For the text-containing cell, return its midpoint in [x, y] coordinate format. 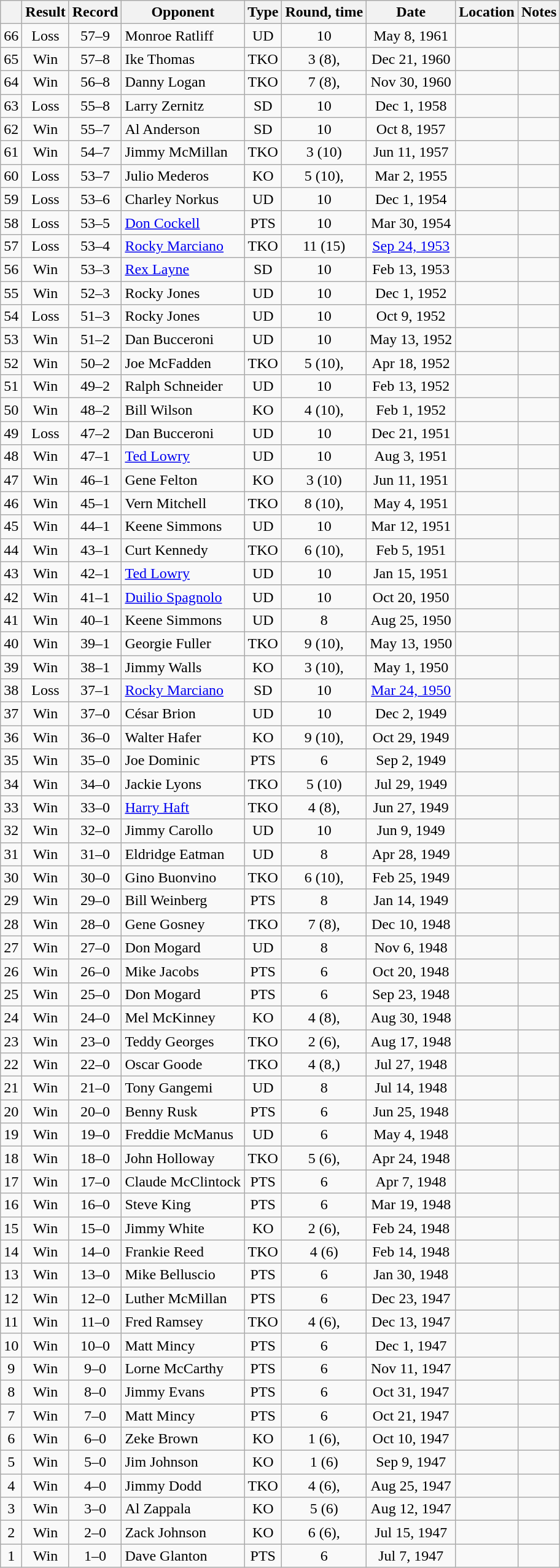
Jan 30, 1948 [411, 1275]
Jimmy Evans [183, 1392]
49–2 [95, 386]
May 8, 1961 [411, 36]
2–0 [95, 1532]
16 [11, 1205]
22–0 [95, 1065]
17–0 [95, 1182]
Result [45, 12]
9–0 [95, 1368]
Tony Gangemi [183, 1088]
28–0 [95, 924]
Teddy Georges [183, 1041]
Jul 29, 1949 [411, 784]
51–2 [95, 340]
8–0 [95, 1392]
Gino Buonvino [183, 877]
49 [11, 433]
20–0 [95, 1111]
7–0 [95, 1415]
10–0 [95, 1345]
Feb 13, 1952 [411, 386]
43 [11, 573]
19–0 [95, 1135]
Apr 18, 1952 [411, 363]
Monroe Ratliff [183, 36]
13 [11, 1275]
Feb 1, 1952 [411, 410]
53–4 [95, 246]
6 (6), [324, 1532]
12 [11, 1298]
Date [411, 12]
15–0 [95, 1228]
Dec 1, 1954 [411, 199]
1 (6), [324, 1439]
31–0 [95, 854]
May 4, 1951 [411, 503]
59 [11, 199]
Lorne McCarthy [183, 1368]
Type [263, 12]
16–0 [95, 1205]
46–1 [95, 480]
Luther McMillan [183, 1298]
Eldridge Eatman [183, 854]
27 [11, 947]
Ike Thomas [183, 59]
Freddie McManus [183, 1135]
40 [11, 643]
5 (6) [324, 1509]
Feb 5, 1951 [411, 550]
Frankie Reed [183, 1252]
35–0 [95, 761]
62 [11, 129]
38 [11, 691]
Jimmy Dodd [183, 1486]
Oct 31, 1947 [411, 1392]
Mar 30, 1954 [411, 222]
Georgie Fuller [183, 643]
Aug 3, 1951 [411, 457]
Gene Felton [183, 480]
May 13, 1950 [411, 643]
Sep 9, 1947 [411, 1462]
21 [11, 1088]
4 (6) [324, 1252]
48–2 [95, 410]
11 (15) [324, 246]
53–6 [95, 199]
Bill Wilson [183, 410]
18 [11, 1158]
Dave Glanton [183, 1556]
5 [11, 1462]
50 [11, 410]
Jim Johnson [183, 1462]
Oct 20, 1948 [411, 971]
43–1 [95, 550]
20 [11, 1111]
4 (10), [324, 410]
Feb 25, 1949 [411, 877]
37–1 [95, 691]
Oscar Goode [183, 1065]
51–3 [95, 316]
46 [11, 503]
Zeke Brown [183, 1439]
4–0 [95, 1486]
14 [11, 1252]
Jun 9, 1949 [411, 831]
Oct 29, 1949 [411, 737]
Dec 13, 1947 [411, 1322]
Dec 10, 1948 [411, 924]
Dec 1, 1947 [411, 1345]
42–1 [95, 573]
60 [11, 176]
Dec 1, 1958 [411, 106]
Oct 8, 1957 [411, 129]
33–0 [95, 807]
15 [11, 1228]
Al Anderson [183, 129]
18–0 [95, 1158]
32 [11, 831]
Joe McFadden [183, 363]
64 [11, 82]
Rex Layne [183, 269]
36 [11, 737]
38–1 [95, 667]
Ralph Schneider [183, 386]
36–0 [95, 737]
Feb 14, 1948 [411, 1252]
5–0 [95, 1462]
Oct 10, 1947 [411, 1439]
Jackie Lyons [183, 784]
45 [11, 527]
12–0 [95, 1298]
55 [11, 293]
Charley Norkus [183, 199]
53–3 [95, 269]
Sep 2, 1949 [411, 761]
Jul 27, 1948 [411, 1065]
Aug 12, 1947 [411, 1509]
Nov 11, 1947 [411, 1368]
53 [11, 340]
25–0 [95, 994]
Aug 17, 1948 [411, 1041]
44 [11, 550]
32–0 [95, 831]
Steve King [183, 1205]
Opponent [183, 12]
37–0 [95, 714]
May 13, 1952 [411, 340]
11 [11, 1322]
John Holloway [183, 1158]
45–1 [95, 503]
Mar 24, 1950 [411, 691]
Dec 2, 1949 [411, 714]
Jan 14, 1949 [411, 901]
Nov 30, 1960 [411, 82]
1 [11, 1556]
65 [11, 59]
Al Zappala [183, 1509]
24–0 [95, 1017]
Mike Belluscio [183, 1275]
Mar 19, 1948 [411, 1205]
Danny Logan [183, 82]
31 [11, 854]
41–1 [95, 597]
Jimmy White [183, 1228]
53–7 [95, 176]
Jun 25, 1948 [411, 1111]
57 [11, 246]
66 [11, 36]
Joe Dominic [183, 761]
34–0 [95, 784]
Jun 11, 1957 [411, 152]
Zack Johnson [183, 1532]
Feb 24, 1948 [411, 1228]
Jimmy Walls [183, 667]
37 [11, 714]
3 (10), [324, 667]
35 [11, 761]
56 [11, 269]
Nov 6, 1948 [411, 947]
28 [11, 924]
56–8 [95, 82]
Apr 24, 1948 [411, 1158]
Jul 15, 1947 [411, 1532]
Jimmy Carollo [183, 831]
Jul 14, 1948 [411, 1088]
Benny Rusk [183, 1111]
53–5 [95, 222]
Dec 23, 1947 [411, 1298]
14–0 [95, 1252]
Duilio Spagnolo [183, 597]
29–0 [95, 901]
19 [11, 1135]
26 [11, 971]
Dec 21, 1951 [411, 433]
55–8 [95, 106]
Walter Hafer [183, 737]
Claude McClintock [183, 1182]
Feb 13, 1953 [411, 269]
39–1 [95, 643]
Aug 30, 1948 [411, 1017]
Sep 24, 1953 [411, 246]
26–0 [95, 971]
Notes [539, 12]
42 [11, 597]
8 (10), [324, 503]
5 (6), [324, 1158]
6–0 [95, 1439]
Jimmy McMillan [183, 152]
48 [11, 457]
30–0 [95, 877]
54–7 [95, 152]
40–1 [95, 620]
23 [11, 1041]
57–8 [95, 59]
Mar 12, 1951 [411, 527]
39 [11, 667]
25 [11, 994]
1 (6) [324, 1462]
63 [11, 106]
Curt Kennedy [183, 550]
58 [11, 222]
2 [11, 1532]
May 1, 1950 [411, 667]
Mel McKinney [183, 1017]
57–9 [95, 36]
Julio Mederos [183, 176]
5 (10) [324, 784]
52 [11, 363]
22 [11, 1065]
29 [11, 901]
3–0 [95, 1509]
Bill Weinberg [183, 901]
Oct 20, 1950 [411, 597]
Jul 7, 1947 [411, 1556]
50–2 [95, 363]
Harry Haft [183, 807]
Fred Ramsey [183, 1322]
27–0 [95, 947]
9 [11, 1368]
Mike Jacobs [183, 971]
Record [95, 12]
7 [11, 1415]
4 [11, 1486]
Sep 23, 1948 [411, 994]
1–0 [95, 1556]
Apr 28, 1949 [411, 854]
23–0 [95, 1041]
Location [487, 12]
Aug 25, 1947 [411, 1486]
17 [11, 1182]
4 (8,) [324, 1065]
Jun 27, 1949 [411, 807]
Gene Gosney [183, 924]
Dec 21, 1960 [411, 59]
61 [11, 152]
César Brion [183, 714]
55–7 [95, 129]
34 [11, 784]
Vern Mitchell [183, 503]
Apr 7, 1948 [411, 1182]
Oct 21, 1947 [411, 1415]
47–2 [95, 433]
11–0 [95, 1322]
33 [11, 807]
47 [11, 480]
52–3 [95, 293]
21–0 [95, 1088]
Don Cockell [183, 222]
24 [11, 1017]
47–1 [95, 457]
Oct 9, 1952 [411, 316]
51 [11, 386]
Jun 11, 1951 [411, 480]
30 [11, 877]
Round, time [324, 12]
Mar 2, 1955 [411, 176]
3 (8), [324, 59]
44–1 [95, 527]
Aug 25, 1950 [411, 620]
3 [11, 1509]
Larry Zernitz [183, 106]
54 [11, 316]
13–0 [95, 1275]
May 4, 1948 [411, 1135]
41 [11, 620]
Dec 1, 1952 [411, 293]
Jan 15, 1951 [411, 573]
